Scan for the cell matching the given text and deliver its [X, Y] coordinate at center. 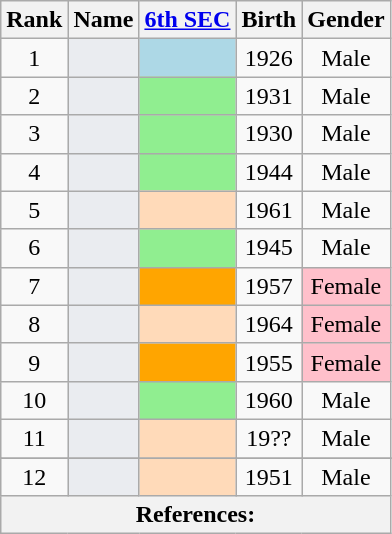
11 [34, 438]
1931 [269, 96]
1926 [269, 58]
1957 [269, 286]
10 [34, 400]
Birth [269, 20]
2 [34, 96]
7 [34, 286]
1 [34, 58]
1955 [269, 362]
19?? [269, 438]
12 [34, 477]
1945 [269, 248]
4 [34, 172]
1951 [269, 477]
1960 [269, 400]
1930 [269, 134]
Name [104, 20]
References: [196, 515]
Rank [34, 20]
Gender [346, 20]
5 [34, 210]
3 [34, 134]
1944 [269, 172]
9 [34, 362]
8 [34, 324]
6th SEC [188, 20]
1964 [269, 324]
6 [34, 248]
1961 [269, 210]
